Determine the [x, y] coordinate at the center of the cell enclosing the given text.  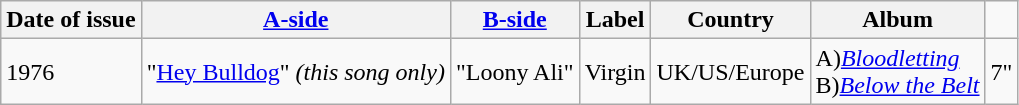
Date of issue [71, 20]
A-side [296, 20]
"Loony Ali" [514, 72]
"Hey Bulldog" (this song only) [296, 72]
B-side [514, 20]
1976 [71, 72]
Album [898, 20]
Country [730, 20]
7" [1002, 72]
Label [615, 20]
UK/US/Europe [730, 72]
Virgin [615, 72]
A)BloodlettingB)Below the Belt [898, 72]
